Output the (X, Y) coordinate of the center of the cell containing the given text.  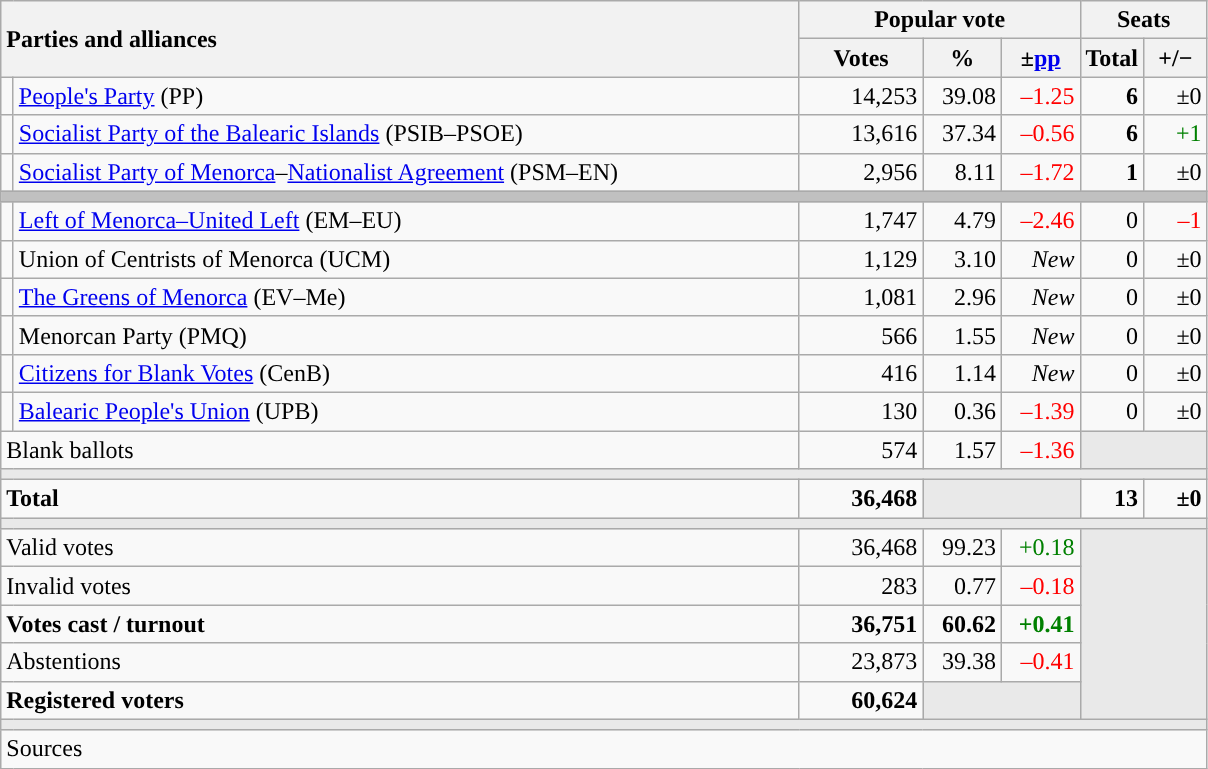
14,253 (861, 96)
The Greens of Menorca (EV–Me) (406, 297)
–1.25 (1040, 96)
13,616 (861, 134)
1.57 (962, 449)
99.23 (962, 548)
+1 (1176, 134)
416 (861, 373)
Union of Centrists of Menorca (UCM) (406, 259)
Socialist Party of Menorca–Nationalist Agreement (PSM–EN) (406, 172)
4.79 (962, 221)
–1.39 (1040, 411)
Votes (861, 58)
Citizens for Blank Votes (CenB) (406, 373)
+0.18 (1040, 548)
Seats (1144, 20)
566 (861, 335)
–2.46 (1040, 221)
130 (861, 411)
–0.18 (1040, 586)
–1 (1176, 221)
+/− (1176, 58)
283 (861, 586)
37.34 (962, 134)
1,081 (861, 297)
1 (1112, 172)
% (962, 58)
60.62 (962, 624)
Abstentions (400, 662)
2.96 (962, 297)
Blank ballots (400, 449)
0.77 (962, 586)
1.14 (962, 373)
39.08 (962, 96)
Sources (604, 749)
8.11 (962, 172)
36,751 (861, 624)
1,129 (861, 259)
1.55 (962, 335)
574 (861, 449)
+0.41 (1040, 624)
60,624 (861, 700)
23,873 (861, 662)
Parties and alliances (400, 39)
Votes cast / turnout (400, 624)
Menorcan Party (PMQ) (406, 335)
–1.72 (1040, 172)
Left of Menorca–United Left (EM–EU) (406, 221)
–0.41 (1040, 662)
±pp (1040, 58)
0.36 (962, 411)
1,747 (861, 221)
Registered voters (400, 700)
3.10 (962, 259)
Popular vote (940, 20)
People's Party (PP) (406, 96)
Valid votes (400, 548)
2,956 (861, 172)
13 (1112, 499)
39.38 (962, 662)
–0.56 (1040, 134)
Balearic People's Union (UPB) (406, 411)
Socialist Party of the Balearic Islands (PSIB–PSOE) (406, 134)
Invalid votes (400, 586)
–1.36 (1040, 449)
